For the text-containing cell, return its midpoint in [x, y] coordinate format. 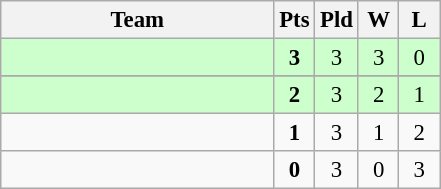
L [420, 20]
Pld [337, 20]
W [378, 20]
Pts [294, 20]
Team [138, 20]
